Search for the cell housing the specified text and yield its (X, Y) center coordinate. 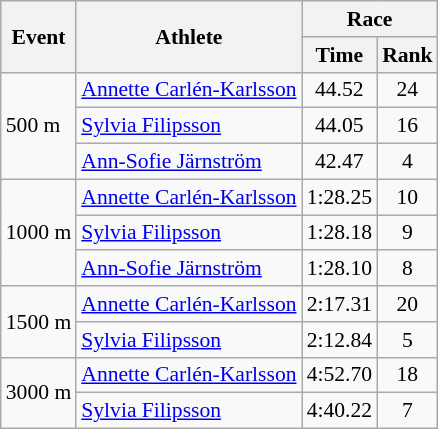
4:52.70 (340, 375)
4 (408, 162)
44.05 (340, 126)
1:28.18 (340, 233)
Athlete (188, 36)
3000 m (38, 392)
5 (408, 340)
Race (370, 19)
8 (408, 269)
9 (408, 233)
500 m (38, 126)
1:28.10 (340, 269)
24 (408, 90)
2:12.84 (340, 340)
18 (408, 375)
16 (408, 126)
1:28.25 (340, 197)
20 (408, 304)
Rank (408, 55)
Time (340, 55)
7 (408, 411)
1000 m (38, 232)
42.47 (340, 162)
1500 m (38, 322)
10 (408, 197)
Event (38, 36)
44.52 (340, 90)
4:40.22 (340, 411)
2:17.31 (340, 304)
